Return (x, y) of the center of cell containing provided text 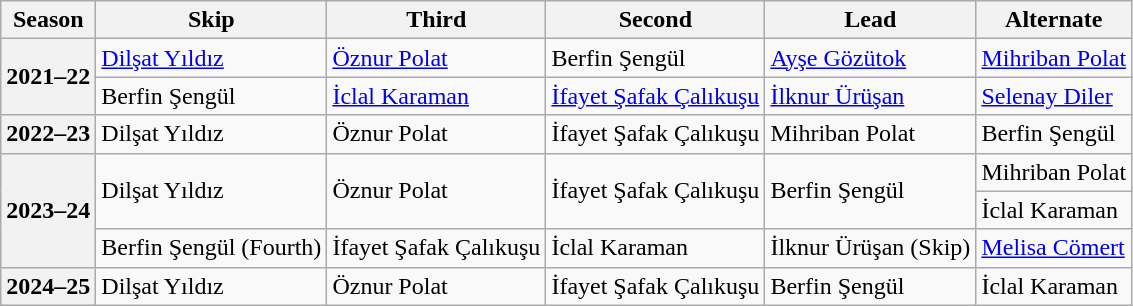
Berfin Şengül (Fourth) (212, 248)
Second (656, 20)
Melisa Cömert (1054, 248)
2022–23 (48, 134)
Lead (870, 20)
Alternate (1054, 20)
Skip (212, 20)
Third (436, 20)
İlknur Ürüşan (Skip) (870, 248)
Season (48, 20)
Selenay Diler (1054, 96)
İlknur Ürüşan (870, 96)
Ayşe Gözütok (870, 58)
2023–24 (48, 210)
2024–25 (48, 286)
2021–22 (48, 77)
